Determine the [X, Y] coordinate at the center of the cell enclosing the given text.  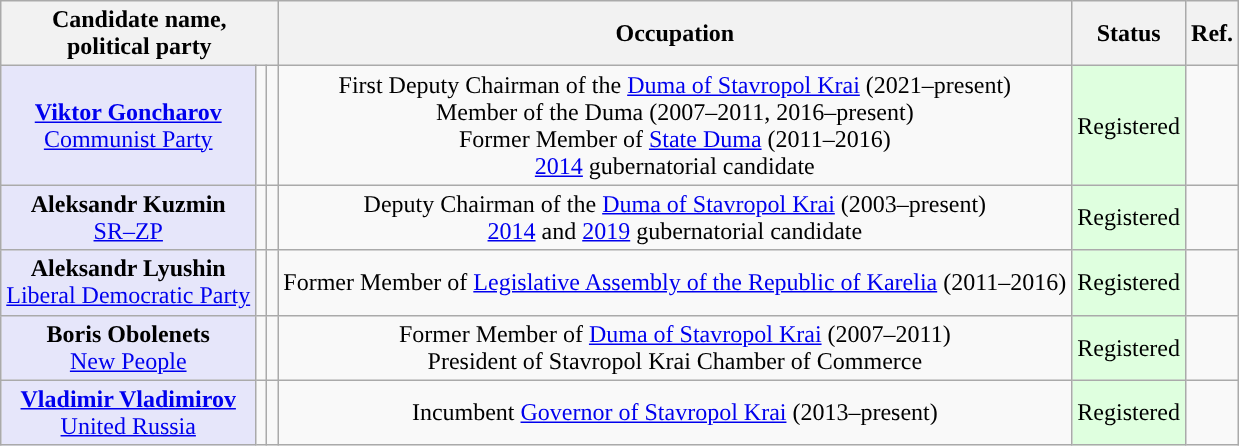
Incumbent Governor of Stavropol Krai (2013–present) [675, 412]
Occupation [675, 34]
Status [1129, 34]
Former Member of Legislative Assembly of the Republic of Karelia (2011–2016) [675, 282]
Aleksandr KuzminSR–ZP [128, 218]
Former Member of Duma of Stavropol Krai (2007–2011)President of Stavropol Krai Chamber of Commerce [675, 348]
Ref. [1212, 34]
Vladimir VladimirovUnited Russia [128, 412]
Boris ObolenetsNew People [128, 348]
Deputy Chairman of the Duma of Stavropol Krai (2003–present)2014 and 2019 gubernatorial candidate [675, 218]
Viktor GoncharovCommunist Party [128, 126]
Aleksandr LyushinLiberal Democratic Party [128, 282]
Candidate name,political party [140, 34]
